Return the (x, y) coordinate for the center point of the cell that contains the specified text.  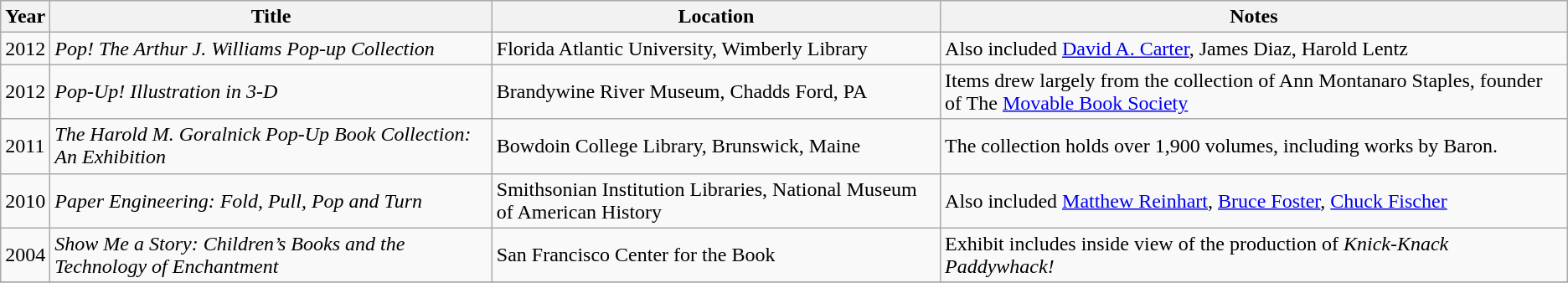
Year (25, 17)
2011 (25, 146)
2004 (25, 255)
Notes (1255, 17)
Smithsonian Institution Libraries, National Museum of American History (715, 201)
Florida Atlantic University, Wimberly Library (715, 49)
The Harold M. Goralnick Pop-Up Book Collection: An Exhibition (271, 146)
The collection holds over 1,900 volumes, including works by Baron. (1255, 146)
Also included Matthew Reinhart, Bruce Foster, Chuck Fischer (1255, 201)
Paper Engineering: Fold, Pull, Pop and Turn (271, 201)
2010 (25, 201)
Pop-Up! Illustration in 3-D (271, 92)
Title (271, 17)
Show Me a Story: Children’s Books and the Technology of Enchantment (271, 255)
San Francisco Center for the Book (715, 255)
Location (715, 17)
Exhibit includes inside view of the production of Knick-Knack Paddywhack! (1255, 255)
Bowdoin College Library, Brunswick, Maine (715, 146)
Brandywine River Museum, Chadds Ford, PA (715, 92)
Items drew largely from the collection of Ann Montanaro Staples, founder of The Movable Book Society (1255, 92)
Also included David A. Carter, James Diaz, Harold Lentz (1255, 49)
Pop! The Arthur J. Williams Pop-up Collection (271, 49)
